Capture the cell that displays the provided text and extract its [X, Y] central coordinate. 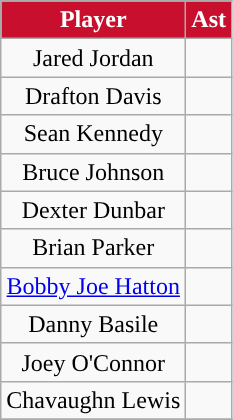
Jared Jordan [94, 58]
Brian Parker [94, 248]
Chavaughn Lewis [94, 400]
Player [94, 20]
Bobby Joe Hatton [94, 286]
Ast [209, 20]
Bruce Johnson [94, 172]
Drafton Davis [94, 96]
Joey O'Connor [94, 362]
Dexter Dunbar [94, 210]
Danny Basile [94, 324]
Sean Kennedy [94, 134]
